Search for the cell housing the specified text and yield its [X, Y] center coordinate. 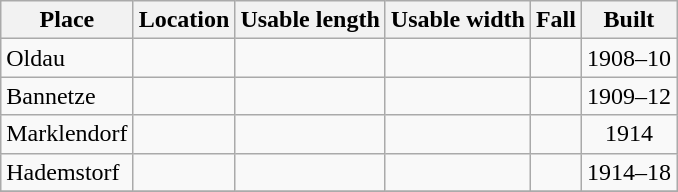
1914 [628, 134]
Built [628, 20]
Oldau [67, 58]
Usable length [310, 20]
Location [184, 20]
Place [67, 20]
1909–12 [628, 96]
1914–18 [628, 172]
Hademstorf [67, 172]
Marklendorf [67, 134]
Bannetze [67, 96]
Fall [556, 20]
1908–10 [628, 58]
Usable width [458, 20]
